Provide the (X, Y) coordinate of the cell's center where the given text is located.  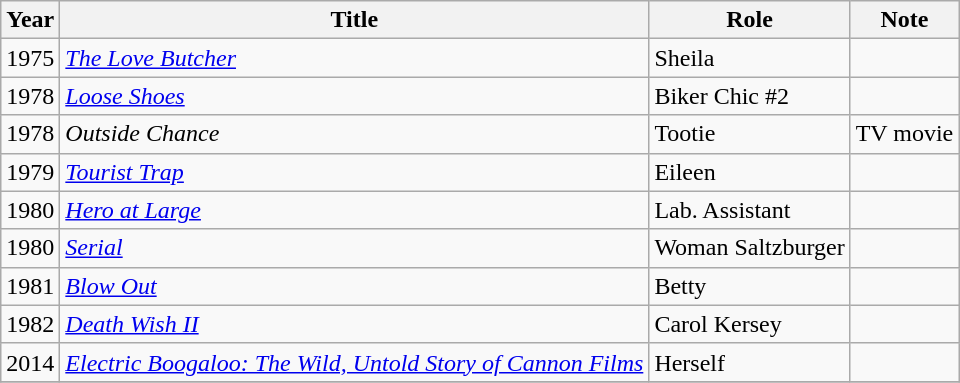
2014 (30, 362)
1982 (30, 324)
Outside Chance (354, 134)
Death Wish II (354, 324)
1979 (30, 172)
Tootie (750, 134)
Hero at Large (354, 210)
The Love Butcher (354, 58)
Eileen (750, 172)
Biker Chic #2 (750, 96)
Electric Boogaloo: The Wild, Untold Story of Cannon Films (354, 362)
Lab. Assistant (750, 210)
Woman Saltzburger (750, 248)
1975 (30, 58)
Betty (750, 286)
TV movie (904, 134)
Note (904, 20)
1981 (30, 286)
Role (750, 20)
Tourist Trap (354, 172)
Loose Shoes (354, 96)
Year (30, 20)
Herself (750, 362)
Title (354, 20)
Sheila (750, 58)
Carol Kersey (750, 324)
Serial (354, 248)
Blow Out (354, 286)
